Return (x, y) of the center of cell containing provided text 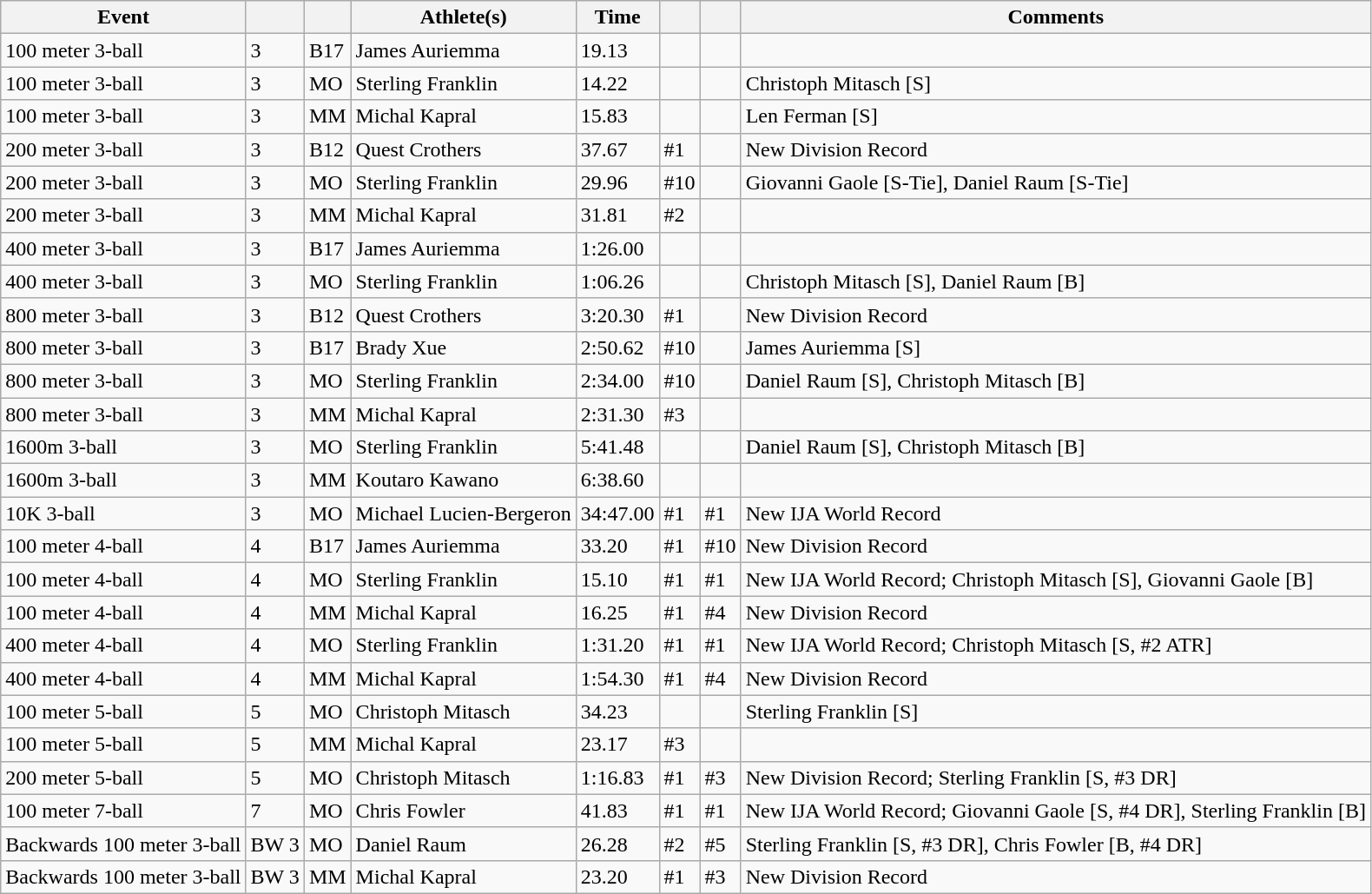
23.20 (617, 877)
5:41.48 (617, 447)
1:31.20 (617, 646)
New IJA World Record; Christoph Mitasch [S], Giovanni Gaole [B] (1056, 579)
Comments (1056, 17)
1:06.26 (617, 281)
33.20 (617, 546)
#5 (721, 844)
34.23 (617, 712)
2:34.00 (617, 381)
29.96 (617, 182)
6:38.60 (617, 480)
200 meter 5-ball (123, 778)
2:31.30 (617, 414)
Koutaro Kawano (464, 480)
Time (617, 17)
15.10 (617, 579)
34:47.00 (617, 513)
Event (123, 17)
15.83 (617, 116)
26.28 (617, 844)
7 (274, 811)
2:50.62 (617, 348)
19.13 (617, 50)
10K 3-ball (123, 513)
New IJA World Record; Giovanni Gaole [S, #4 DR], Sterling Franklin [B] (1056, 811)
23.17 (617, 745)
New IJA World Record; Christoph Mitasch [S, #2 ATR] (1056, 646)
James Auriemma [S] (1056, 348)
Sterling Franklin [S, #3 DR], Chris Fowler [B, #4 DR] (1056, 844)
14.22 (617, 83)
Daniel Raum (464, 844)
Michael Lucien-Bergeron (464, 513)
Chris Fowler (464, 811)
41.83 (617, 811)
3:20.30 (617, 315)
Giovanni Gaole [S-Tie], Daniel Raum [S-Tie] (1056, 182)
Athlete(s) (464, 17)
1:26.00 (617, 248)
1:54.30 (617, 679)
Len Ferman [S] (1056, 116)
37.67 (617, 149)
16.25 (617, 613)
New IJA World Record (1056, 513)
100 meter 7-ball (123, 811)
Sterling Franklin [S] (1056, 712)
1:16.83 (617, 778)
Christoph Mitasch [S] (1056, 83)
31.81 (617, 215)
Christoph Mitasch [S], Daniel Raum [B] (1056, 281)
New Division Record; Sterling Franklin [S, #3 DR] (1056, 778)
Brady Xue (464, 348)
